Pinpoint the cell where the given text exists, returning its (X, Y) midpoint coordinate. 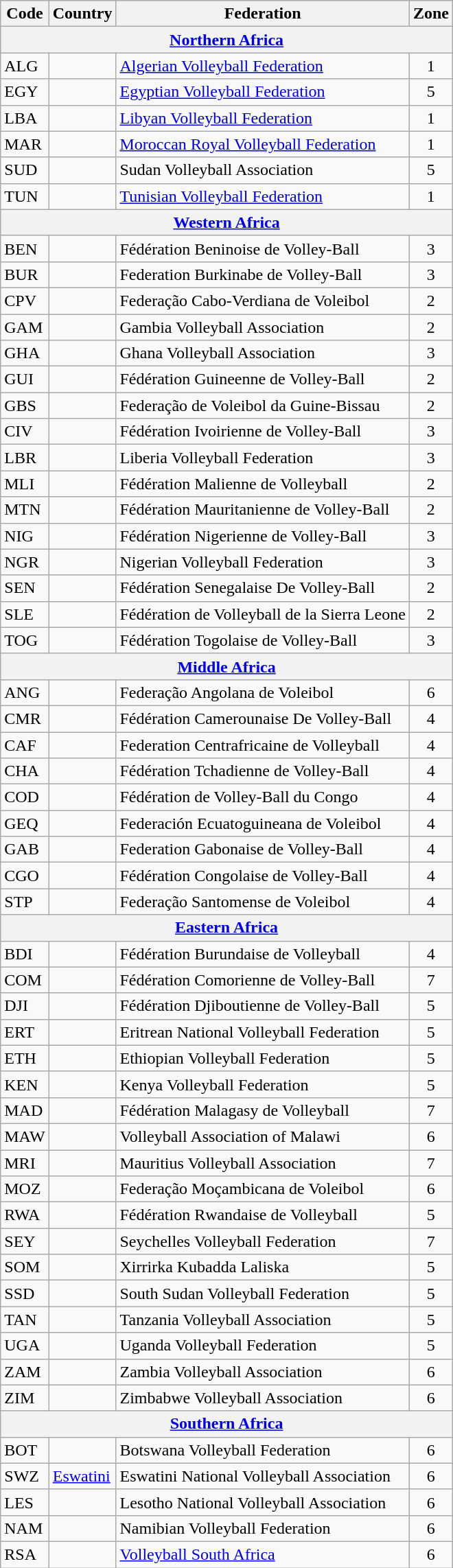
Fédération Beninoise de Volley-Ball (262, 248)
South Sudan Volleyball Federation (262, 1294)
ANG (25, 692)
CHA (25, 771)
Liberia Volleyball Federation (262, 458)
Fédération Ivoirienne de Volley-Ball (262, 432)
ALG (25, 66)
Zimbabwe Volleyball Association (262, 1398)
Fédération Togolaise de Volley-Ball (262, 640)
Kenya Volleyball Federation (262, 1084)
SWZ (25, 1476)
Gambia Volleyball Association (262, 327)
Volleyball South Africa (262, 1554)
MTN (25, 510)
CPV (25, 301)
Lesotho National Volleyball Association (262, 1502)
EGY (25, 92)
MOZ (25, 1189)
Federación Ecuatoguineana de Voleibol (262, 823)
TOG (25, 640)
Federação Moçambicana de Voleibol (262, 1189)
Fédération Rwandaise de Volleyball (262, 1215)
Nigerian Volleyball Federation (262, 562)
LBR (25, 458)
Federação Angolana de Voleibol (262, 692)
Algerian Volleyball Federation (262, 66)
KEN (25, 1084)
Zambia Volleyball Association (262, 1372)
Moroccan Royal Volleyball Federation (262, 144)
Egyptian Volleyball Federation (262, 92)
ZIM (25, 1398)
MAD (25, 1110)
Western Africa (226, 222)
Fédération Mauritanienne de Volley-Ball (262, 510)
Fédération Burundaise de Volleyball (262, 954)
Southern Africa (226, 1424)
Volleyball Association of Malawi (262, 1136)
CIV (25, 432)
COM (25, 980)
ERT (25, 1032)
Fédération Tchadienne de Volley-Ball (262, 771)
GBS (25, 406)
BDI (25, 954)
Federation Burkinabe de Volley-Ball (262, 274)
Ethiopian Volleyball Federation (262, 1058)
Country (82, 14)
Fédération Malienne de Volleyball (262, 484)
SOM (25, 1267)
CGO (25, 876)
GUI (25, 379)
Fédération Nigerienne de Volley-Ball (262, 536)
BUR (25, 274)
Seychelles Volleyball Federation (262, 1241)
Ghana Volleyball Association (262, 353)
DJI (25, 1006)
Eastern Africa (226, 928)
LES (25, 1502)
MAR (25, 144)
SEY (25, 1241)
Uganda Volleyball Federation (262, 1346)
Libyan Volleyball Federation (262, 118)
Middle Africa (226, 666)
SUD (25, 170)
Eswatini (82, 1476)
NGR (25, 562)
GEQ (25, 823)
Federation Gabonaise de Volley-Ball (262, 850)
Fédération Malagasy de Volleyball (262, 1110)
Northern Africa (226, 40)
GAB (25, 850)
LBA (25, 118)
BEN (25, 248)
Fédération de Volleyball de la Sierra Leone (262, 614)
TUN (25, 196)
COD (25, 797)
CAF (25, 745)
ZAM (25, 1372)
BOT (25, 1450)
SLE (25, 614)
NIG (25, 536)
Eritrean National Volleyball Federation (262, 1032)
Federation (262, 14)
Namibian Volleyball Federation (262, 1528)
Xirrirka Kubadda Laliska (262, 1267)
Sudan Volleyball Association (262, 170)
Fédération Senegalaise De Volley-Ball (262, 588)
UGA (25, 1346)
Fédération Djiboutienne de Volley-Ball (262, 1006)
GAM (25, 327)
MAW (25, 1136)
Eswatini National Volleyball Association (262, 1476)
Fédération Camerounaise De Volley-Ball (262, 718)
SEN (25, 588)
GHA (25, 353)
Federação Santomense de Voleibol (262, 902)
Code (25, 14)
SSD (25, 1294)
RWA (25, 1215)
ETH (25, 1058)
CMR (25, 718)
Tanzania Volleyball Association (262, 1320)
Tunisian Volleyball Federation (262, 196)
STP (25, 902)
Zone (431, 14)
Federação Cabo-Verdiana de Voleibol (262, 301)
MRI (25, 1163)
Federation Centrafricaine de Volleyball (262, 745)
Mauritius Volleyball Association (262, 1163)
NAM (25, 1528)
Federação de Voleibol da Guine-Bissau (262, 406)
RSA (25, 1554)
Fédération Guineenne de Volley-Ball (262, 379)
Botswana Volleyball Federation (262, 1450)
MLI (25, 484)
Fédération Congolaise de Volley-Ball (262, 876)
Fédération Comorienne de Volley-Ball (262, 980)
TAN (25, 1320)
Fédération de Volley-Ball du Congo (262, 797)
